For the text-containing cell, return its midpoint in (x, y) coordinate format. 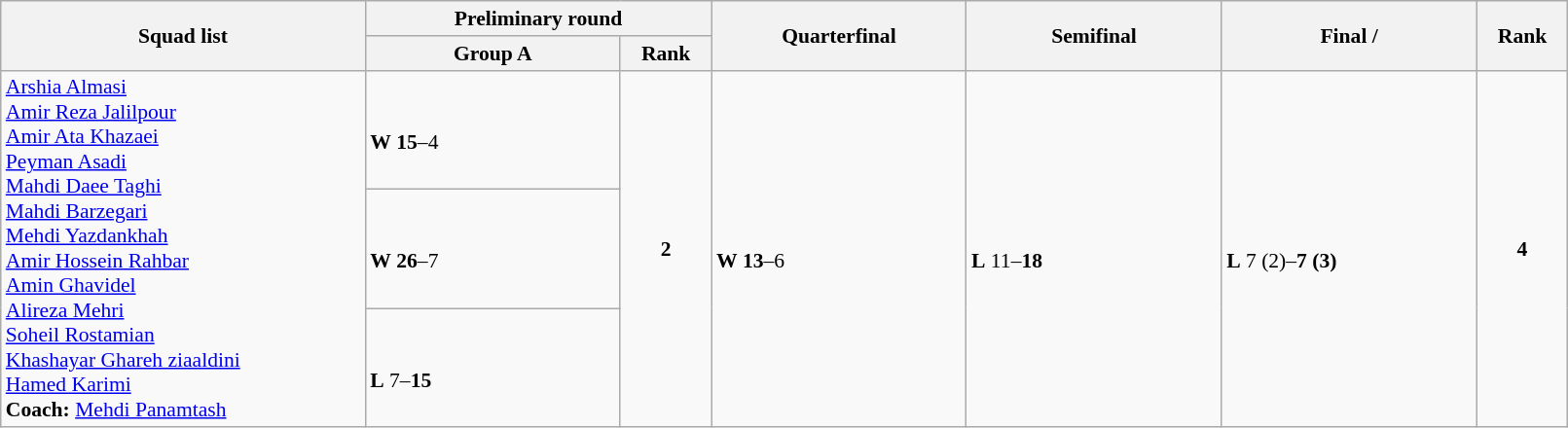
W 13–6 (839, 249)
Group A (492, 53)
Semifinal (1094, 35)
2 (666, 249)
Preliminary round (538, 18)
Final / (1349, 35)
W 15–4 (492, 129)
L 7 (2)–7 (3) (1349, 249)
Quarterfinal (839, 35)
L 11–18 (1094, 249)
L 7–15 (492, 368)
W 26–7 (492, 249)
4 (1522, 249)
Squad list (183, 35)
